Determine the [x, y] coordinate at the center of the cell enclosing the given text.  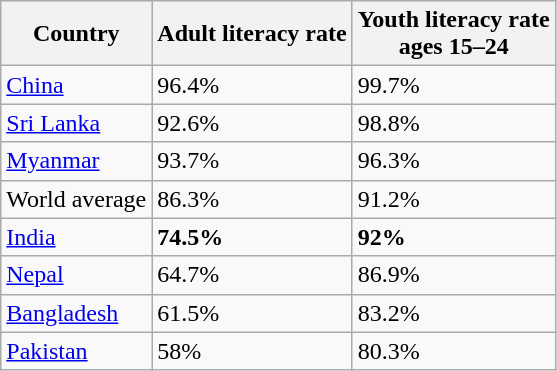
Country [76, 34]
Youth literacy rateages 15–24 [454, 34]
Adult literacy rate [252, 34]
Bangladesh [76, 313]
World average [76, 199]
92.6% [252, 123]
91.2% [454, 199]
96.3% [454, 161]
74.5% [252, 237]
61.5% [252, 313]
99.7% [454, 85]
Myanmar [76, 161]
86.9% [454, 275]
Pakistan [76, 351]
92% [454, 237]
93.7% [252, 161]
India [76, 237]
98.8% [454, 123]
Sri Lanka [76, 123]
64.7% [252, 275]
83.2% [454, 313]
China [76, 85]
58% [252, 351]
86.3% [252, 199]
Nepal [76, 275]
80.3% [454, 351]
96.4% [252, 85]
